Determine the (x, y) coordinate at the center of the cell enclosing the given text.  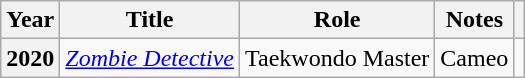
2020 (30, 58)
Zombie Detective (150, 58)
Title (150, 20)
Role (336, 20)
Year (30, 20)
Taekwondo Master (336, 58)
Notes (474, 20)
Cameo (474, 58)
